Determine the (x, y) coordinate at the center of the cell enclosing the given text.  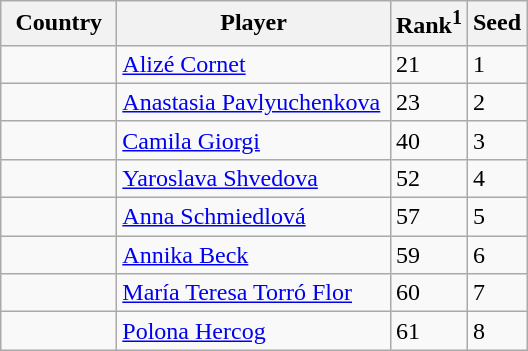
6 (496, 255)
52 (428, 178)
21 (428, 64)
5 (496, 217)
Yaroslava Shvedova (254, 178)
María Teresa Torró Flor (254, 293)
Country (59, 24)
4 (496, 178)
2 (496, 102)
7 (496, 293)
1 (496, 64)
Rank1 (428, 24)
60 (428, 293)
Anna Schmiedlová (254, 217)
Camila Giorgi (254, 140)
61 (428, 331)
Annika Beck (254, 255)
Polona Hercog (254, 331)
57 (428, 217)
Seed (496, 24)
Alizé Cornet (254, 64)
40 (428, 140)
Player (254, 24)
8 (496, 331)
59 (428, 255)
3 (496, 140)
23 (428, 102)
Anastasia Pavlyuchenkova (254, 102)
